From the cell containing the given text, extract its center point as (x, y) coordinate. 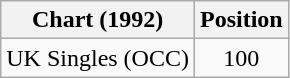
Position (241, 20)
100 (241, 58)
Chart (1992) (98, 20)
UK Singles (OCC) (98, 58)
